Provide the [x, y] coordinate of the cell's center where the given text is located.  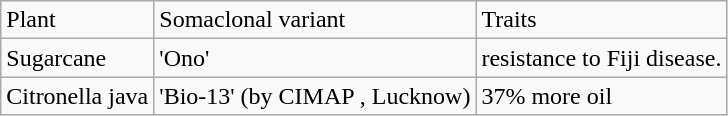
Sugarcane [78, 58]
'Bio-13' (by CIMAP , Lucknow) [315, 96]
'Ono' [315, 58]
Traits [602, 20]
Somaclonal variant [315, 20]
Citronella java [78, 96]
resistance to Fiji disease. [602, 58]
Plant [78, 20]
37% more oil [602, 96]
